Output the [X, Y] coordinate of the center of the cell containing the given text.  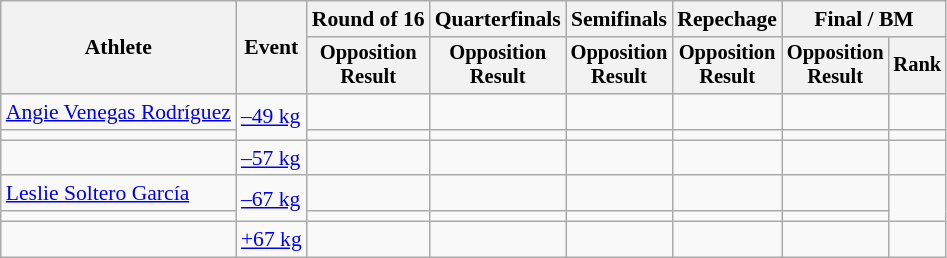
Rank [917, 66]
+67 kg [272, 240]
Angie Venegas Rodríguez [118, 112]
Leslie Soltero García [118, 194]
Semifinals [620, 19]
Repechage [727, 19]
Quarterfinals [498, 19]
Event [272, 48]
Final / BM [864, 19]
–67 kg [272, 199]
–57 kg [272, 158]
–49 kg [272, 117]
Round of 16 [368, 19]
Athlete [118, 48]
